For the text-containing cell, return its midpoint in (X, Y) coordinate format. 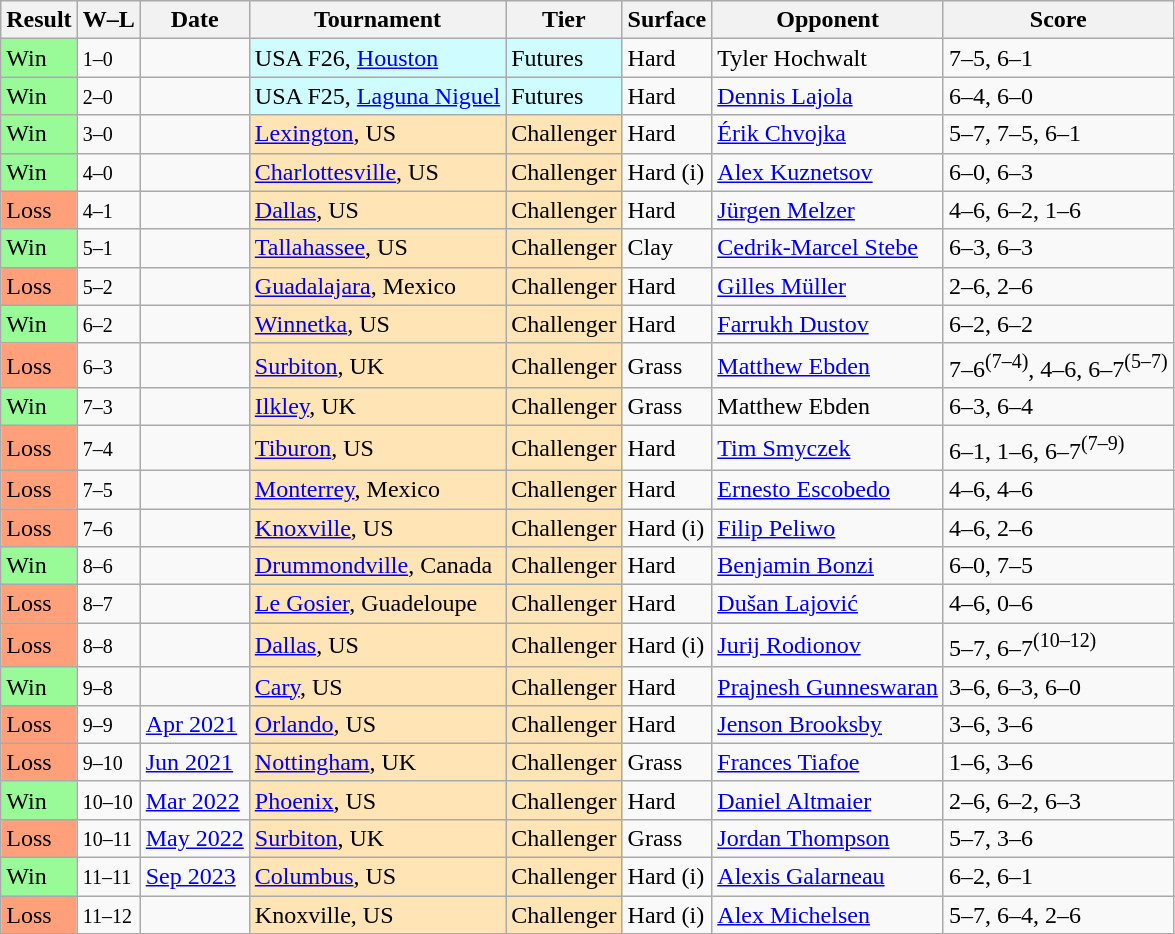
Le Gosier, Guadeloupe (377, 604)
3–0 (108, 134)
Jurij Rodionov (828, 646)
May 2022 (194, 839)
6–3 (108, 366)
5–1 (108, 248)
Jürgen Melzer (828, 210)
4–1 (108, 210)
1–0 (108, 58)
Mar 2022 (194, 800)
6–2, 6–2 (1058, 324)
Phoenix, US (377, 800)
Columbus, US (377, 877)
4–6, 6–2, 1–6 (1058, 210)
8–6 (108, 566)
Opponent (828, 20)
Orlando, US (377, 724)
Tiburon, US (377, 448)
Érik Chvojka (828, 134)
Drummondville, Canada (377, 566)
10–10 (108, 800)
5–7, 3–6 (1058, 839)
Ilkley, UK (377, 407)
Ernesto Escobedo (828, 489)
7–5, 6–1 (1058, 58)
6–0, 7–5 (1058, 566)
6–2 (108, 324)
5–7, 6–4, 2–6 (1058, 915)
Surface (667, 20)
Nottingham, UK (377, 762)
3–6, 3–6 (1058, 724)
9–8 (108, 686)
USA F25, Laguna Niguel (377, 96)
7–3 (108, 407)
6–4, 6–0 (1058, 96)
Apr 2021 (194, 724)
Dennis Lajola (828, 96)
7–4 (108, 448)
Alex Kuznetsov (828, 172)
Jordan Thompson (828, 839)
4–6, 4–6 (1058, 489)
Sep 2023 (194, 877)
Prajnesh Gunneswaran (828, 686)
7–5 (108, 489)
1–6, 3–6 (1058, 762)
Result (39, 20)
Alexis Galarneau (828, 877)
Filip Peliwo (828, 528)
9–9 (108, 724)
Dušan Lajović (828, 604)
Frances Tiafoe (828, 762)
Charlottesville, US (377, 172)
Tim Smyczek (828, 448)
Cary, US (377, 686)
6–3, 6–4 (1058, 407)
10–11 (108, 839)
Lexington, US (377, 134)
Farrukh Dustov (828, 324)
7–6 (108, 528)
Clay (667, 248)
8–7 (108, 604)
6–1, 1–6, 6–7(7–9) (1058, 448)
6–3, 6–3 (1058, 248)
2–0 (108, 96)
4–0 (108, 172)
2–6, 6–2, 6–3 (1058, 800)
6–2, 6–1 (1058, 877)
11–12 (108, 915)
Winnetka, US (377, 324)
2–6, 2–6 (1058, 286)
Tallahassee, US (377, 248)
6–0, 6–3 (1058, 172)
5–7, 7–5, 6–1 (1058, 134)
Daniel Altmaier (828, 800)
Guadalajara, Mexico (377, 286)
4–6, 2–6 (1058, 528)
7–6(7–4), 4–6, 6–7(5–7) (1058, 366)
Benjamin Bonzi (828, 566)
Tyler Hochwalt (828, 58)
4–6, 0–6 (1058, 604)
Score (1058, 20)
Jenson Brooksby (828, 724)
9–10 (108, 762)
3–6, 6–3, 6–0 (1058, 686)
5–7, 6–7(10–12) (1058, 646)
W–L (108, 20)
Alex Michelsen (828, 915)
5–2 (108, 286)
USA F26, Houston (377, 58)
11–11 (108, 877)
Tournament (377, 20)
Date (194, 20)
8–8 (108, 646)
Monterrey, Mexico (377, 489)
Gilles Müller (828, 286)
Jun 2021 (194, 762)
Tier (564, 20)
Cedrik-Marcel Stebe (828, 248)
